Capture the cell that displays the provided text and extract its [x, y] central coordinate. 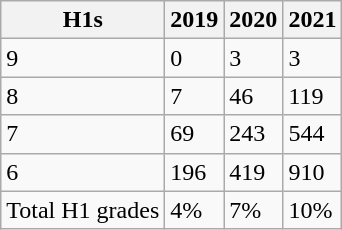
2020 [254, 20]
544 [312, 134]
0 [194, 58]
69 [194, 134]
910 [312, 172]
7% [254, 210]
6 [83, 172]
119 [312, 96]
419 [254, 172]
4% [194, 210]
Total H1 grades [83, 210]
196 [194, 172]
9 [83, 58]
8 [83, 96]
10% [312, 210]
243 [254, 134]
46 [254, 96]
H1s [83, 20]
2021 [312, 20]
2019 [194, 20]
